Output the (x, y) coordinate of the center of the cell containing the given text.  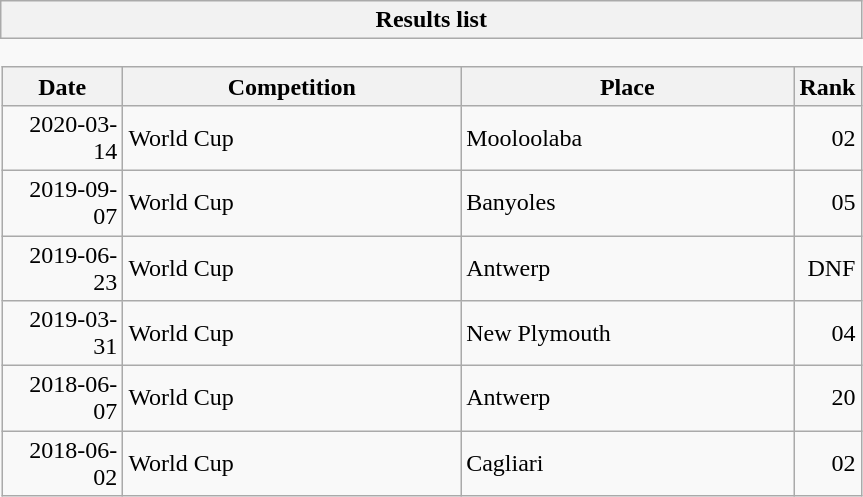
20 (828, 398)
Rank (828, 86)
Competition (292, 86)
2019-09-07 (62, 202)
Date (62, 86)
Banyoles (628, 202)
Results list (432, 20)
05 (828, 202)
2019-03-31 (62, 334)
Place (628, 86)
2020-03-14 (62, 138)
Cagliari (628, 464)
DNF (828, 268)
2019-06-23 (62, 268)
04 (828, 334)
2018-06-07 (62, 398)
Mooloolaba (628, 138)
2018-06-02 (62, 464)
New Plymouth (628, 334)
